Provide the [x, y] coordinate of the cell's center where the given text is located.  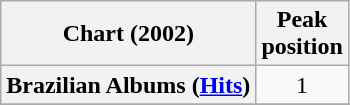
1 [302, 85]
Chart (2002) [128, 34]
Brazilian Albums (Hits) [128, 85]
Peakposition [302, 34]
